Provide the (X, Y) coordinate of the cell's center where the given text is located.  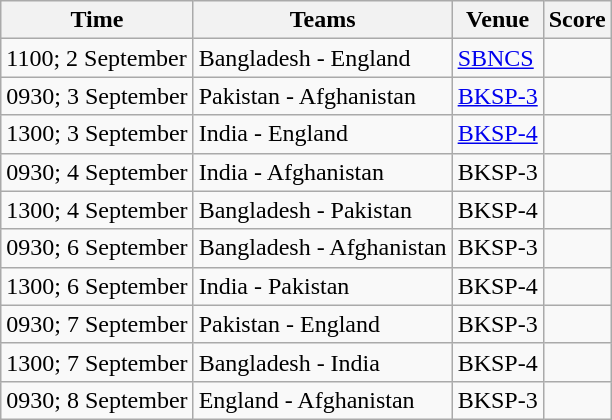
0930; 4 September (97, 172)
Time (97, 20)
SBNCS (498, 58)
Pakistan - England (322, 324)
0930; 7 September (97, 324)
Bangladesh - Pakistan (322, 210)
Teams (322, 20)
Bangladesh - England (322, 58)
India - England (322, 134)
0930; 8 September (97, 400)
Bangladesh - Afghanistan (322, 248)
India - Afghanistan (322, 172)
0930; 6 September (97, 248)
1300; 7 September (97, 362)
Bangladesh - India (322, 362)
England - Afghanistan (322, 400)
India - Pakistan (322, 286)
1300; 3 September (97, 134)
1300; 4 September (97, 210)
0930; 3 September (97, 96)
Pakistan - Afghanistan (322, 96)
Score (577, 20)
1300; 6 September (97, 286)
1100; 2 September (97, 58)
Venue (498, 20)
